Capture the cell that displays the provided text and extract its [x, y] central coordinate. 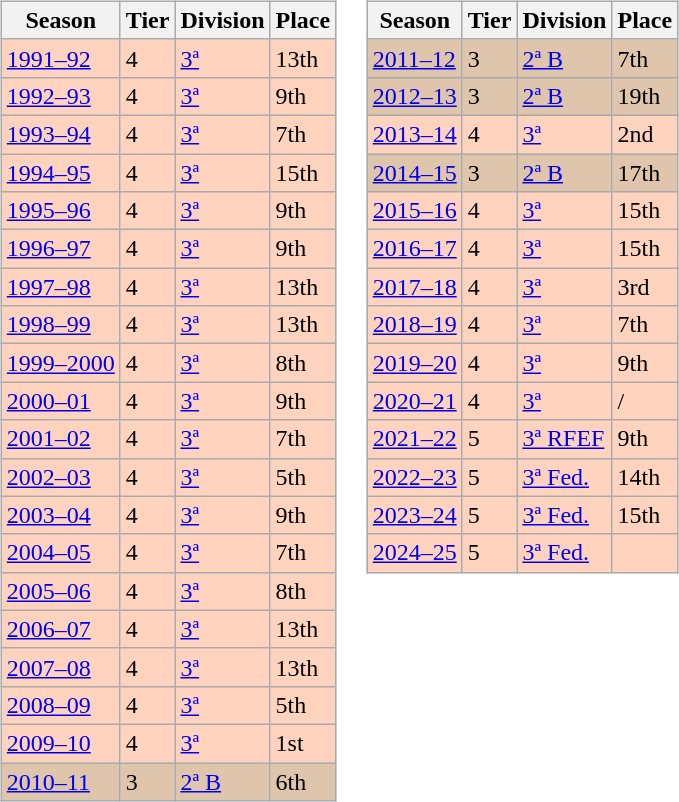
3ª RFEF [564, 439]
2014–15 [414, 173]
2006–07 [60, 629]
2013–14 [414, 134]
2021–22 [414, 439]
1996–97 [60, 249]
1999–2000 [60, 363]
2011–12 [414, 58]
2007–08 [60, 667]
2019–20 [414, 363]
6th [303, 781]
2005–06 [60, 591]
2024–25 [414, 553]
1992–93 [60, 96]
2012–13 [414, 96]
1991–92 [60, 58]
2015–16 [414, 211]
2003–04 [60, 515]
3rd [645, 287]
19th [645, 96]
2004–05 [60, 553]
2000–01 [60, 401]
2016–17 [414, 249]
2017–18 [414, 287]
2009–10 [60, 743]
2008–09 [60, 705]
2010–11 [60, 781]
1993–94 [60, 134]
2022–23 [414, 477]
1995–96 [60, 211]
2023–24 [414, 515]
1997–98 [60, 287]
17th [645, 173]
1st [303, 743]
1998–99 [60, 325]
2020–21 [414, 401]
2002–03 [60, 477]
2018–19 [414, 325]
/ [645, 401]
2nd [645, 134]
1994–95 [60, 173]
14th [645, 477]
2001–02 [60, 439]
